Capture the cell that displays the provided text and extract its [x, y] central coordinate. 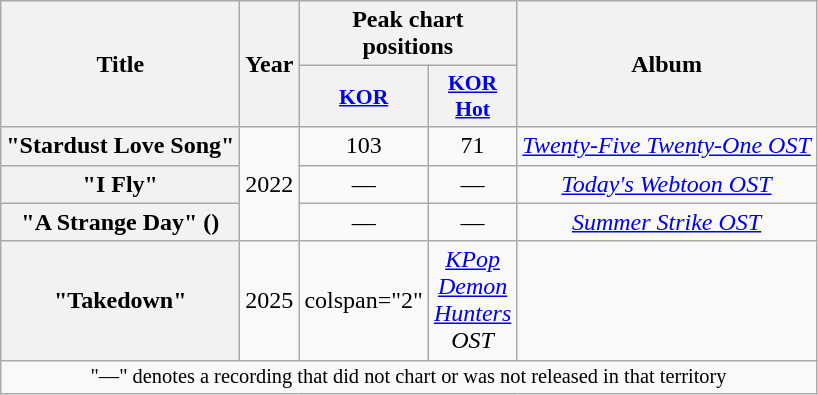
KOR [364, 96]
Peak chart positions [408, 34]
Album [666, 64]
KORHot [472, 96]
"—" denotes a recording that did not chart or was not released in that territory [409, 377]
2022 [270, 184]
Twenty-Five Twenty-One OST [666, 146]
Summer Strike OST [666, 222]
Today's Webtoon OST [666, 184]
"A Strange Day" () [120, 222]
colspan="2" [364, 300]
Title [120, 64]
KPop Demon Hunters OST [472, 300]
71 [472, 146]
"I Fly" [120, 184]
Year [270, 64]
2025 [270, 300]
103 [364, 146]
"Takedown" [120, 300]
"Stardust Love Song" [120, 146]
